Locate the cell with the specified text and output its (x, y) center coordinate. 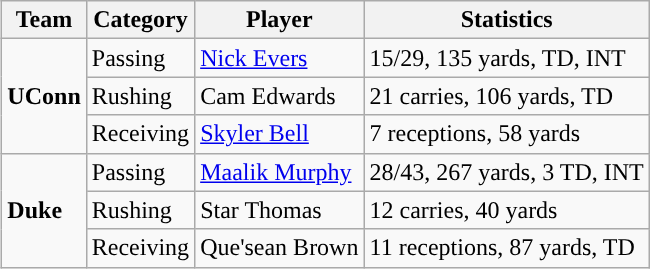
Duke (44, 210)
Que'sean Brown (280, 248)
11 receptions, 87 yards, TD (506, 248)
Nick Evers (280, 58)
Star Thomas (280, 210)
12 carries, 40 yards (506, 210)
UConn (44, 96)
Cam Edwards (280, 96)
Team (44, 20)
Player (280, 20)
7 receptions, 58 yards (506, 134)
Statistics (506, 20)
Category (140, 20)
21 carries, 106 yards, TD (506, 96)
Skyler Bell (280, 134)
15/29, 135 yards, TD, INT (506, 58)
Maalik Murphy (280, 172)
28/43, 267 yards, 3 TD, INT (506, 172)
